Extract the [X, Y] coordinate from the center of the cell holding the provided text.  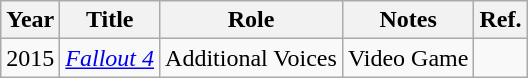
Fallout 4 [110, 58]
Ref. [500, 20]
Video Game [408, 58]
Year [30, 20]
Title [110, 20]
Role [252, 20]
2015 [30, 58]
Additional Voices [252, 58]
Notes [408, 20]
